Return the (X, Y) coordinate for the center point of the cell that contains the specified text.  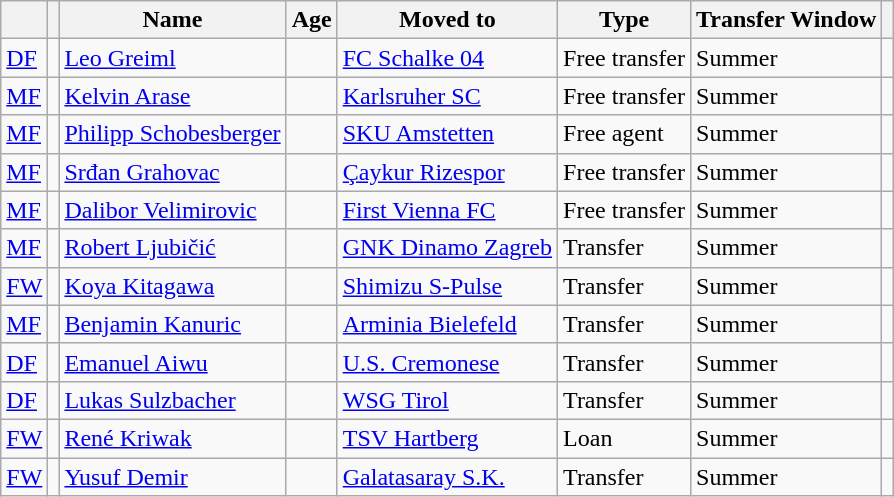
Yusuf Demir (172, 477)
Karlsruher SC (447, 96)
Robert Ljubičić (172, 248)
Emanuel Aiwu (172, 362)
Benjamin Kanuric (172, 324)
Lukas Sulzbacher (172, 400)
U.S. Cremonese (447, 362)
Çaykur Rizespor (447, 172)
Free agent (624, 134)
Shimizu S-Pulse (447, 286)
Leo Greiml (172, 58)
Type (624, 20)
Koya Kitagawa (172, 286)
TSV Hartberg (447, 438)
Dalibor Velimirovic (172, 210)
WSG Tirol (447, 400)
Transfer Window (786, 20)
SKU Amstetten (447, 134)
GNK Dinamo Zagreb (447, 248)
Arminia Bielefeld (447, 324)
René Kriwak (172, 438)
First Vienna FC (447, 210)
Kelvin Arase (172, 96)
Srđan Grahovac (172, 172)
Philipp Schobesberger (172, 134)
Moved to (447, 20)
Age (312, 20)
Name (172, 20)
Loan (624, 438)
FC Schalke 04 (447, 58)
Galatasaray S.K. (447, 477)
